Find where the given text appears and provide that cell's center as [x, y] coordinate. 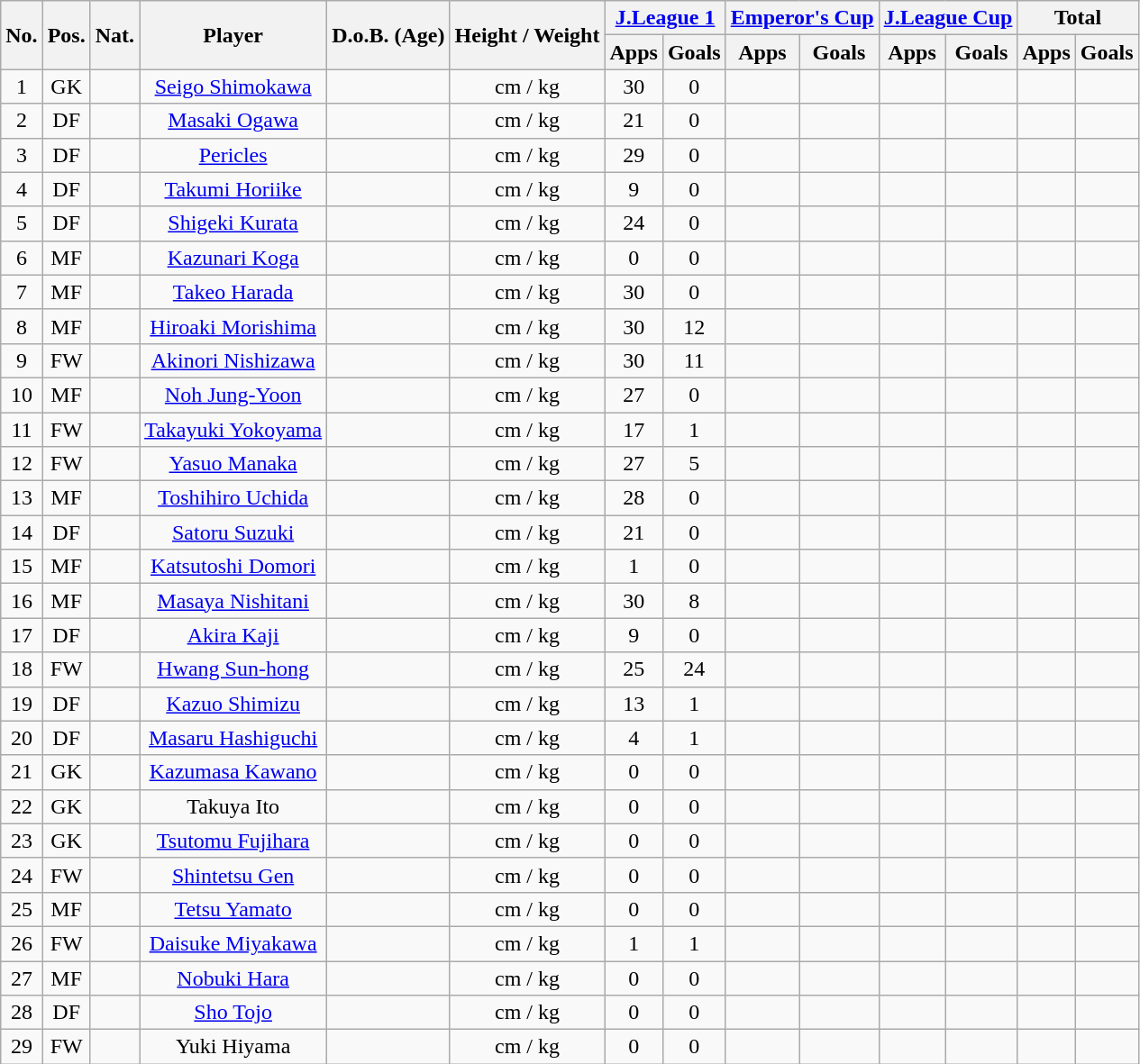
Takumi Horiike [233, 189]
22 [22, 806]
20 [22, 738]
J.League Cup [948, 18]
10 [22, 395]
Shintetsu Gen [233, 875]
Total [1078, 18]
Takuya Ito [233, 806]
No. [22, 35]
Tetsu Yamato [233, 909]
Emperor's Cup [802, 18]
Kazumasa Kawano [233, 772]
Takayuki Yokoyama [233, 430]
Yasuo Manaka [233, 464]
Sho Tojo [233, 1013]
Kazunari Koga [233, 258]
Pos. [67, 35]
Kazuo Shimizu [233, 704]
Katsutoshi Domori [233, 567]
15 [22, 567]
2 [22, 121]
Takeo Harada [233, 292]
J.League 1 [665, 18]
23 [22, 841]
Yuki Hiyama [233, 1047]
Masaki Ogawa [233, 121]
Height / Weight [527, 35]
7 [22, 292]
Akira Kaji [233, 635]
16 [22, 601]
Tsutomu Fujihara [233, 841]
Pericles [233, 155]
6 [22, 258]
3 [22, 155]
Toshihiro Uchida [233, 498]
19 [22, 704]
Noh Jung-Yoon [233, 395]
Hwang Sun-hong [233, 669]
26 [22, 943]
14 [22, 532]
18 [22, 669]
Masaya Nishitani [233, 601]
Nat. [114, 35]
Player [233, 35]
Nobuki Hara [233, 978]
Seigo Shimokawa [233, 86]
Akinori Nishizawa [233, 360]
Daisuke Miyakawa [233, 943]
Shigeki Kurata [233, 223]
Hiroaki Morishima [233, 326]
D.o.B. (Age) [388, 35]
Masaru Hashiguchi [233, 738]
Satoru Suzuki [233, 532]
